Capture the cell that displays the provided text and extract its (x, y) central coordinate. 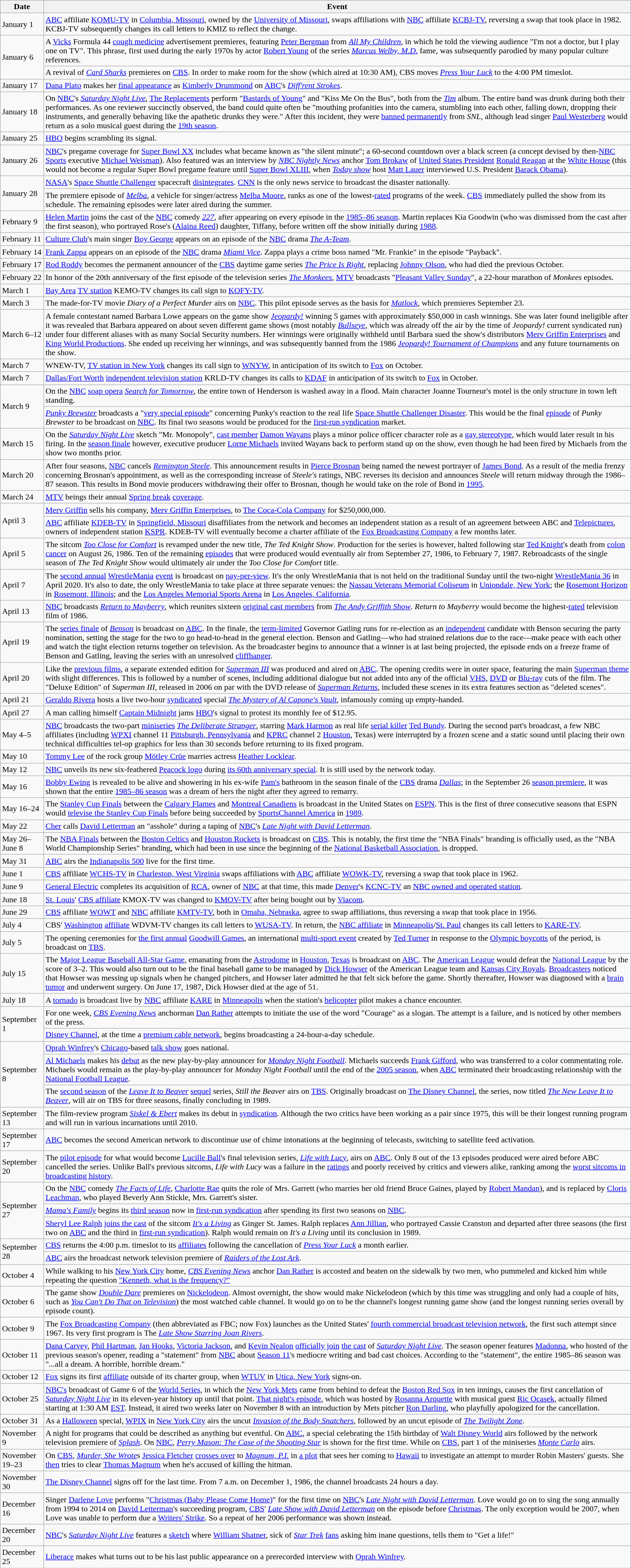
July 18 (22, 1000)
October 9 (22, 1328)
January 17 (22, 85)
CBS affiliate WOWT and NBC affiliate KMTV-TV, both in Omaha, Nebraska, agree to swap affiliations, thus reversing a swap that took place in 1956. (337, 912)
June 29 (22, 912)
October 12 (22, 1377)
April 7 (22, 585)
January 28 (22, 193)
HBO begins scrambling its signal. (337, 138)
ABC airs the Indianapolis 500 live for the first time. (337, 861)
The Disney Channel signs off for the last time. From 7 a.m. on December 1, 1986, the channel broadcasts 24 hours a day. (337, 1482)
December 25 (22, 1557)
May 4–5 (22, 735)
NASA's Space Shuttle Challenger spacecraft disintegrates. CNN is the only news service to broadcast the disaster nationally. (337, 182)
July 4 (22, 925)
Bay Area TV station KEMO-TV changes its call sign to KOFY-TV. (337, 290)
April 3 (22, 521)
Event (337, 7)
June 9 (22, 886)
Cher calls David Letterman an "asshole" during a taping of NBC's Late Night with David Letterman. (337, 826)
May 31 (22, 861)
April 21 (22, 700)
April 27 (22, 713)
Liberace makes what turns out to be his last public appearance on a prerecorded interview with Oprah Winfrey. (337, 1557)
May 12 (22, 769)
March 20 (22, 475)
May 10 (22, 757)
April 20 (22, 678)
A man calling himself Captain Midnight jams HBO's signal to protest its monthly fee of $12.95. (337, 713)
March 15 (22, 444)
General Electric completes its acquisition of RCA, owner of NBC at that time, this made Denver's KCNC-TV an NBC owned and operated station. (337, 886)
As a Halloween special, WPIX in New York City airs the uncut Invasion of the Body Snatchers, followed by an uncut episode of The Twilight Zone. (337, 1421)
January 18 (22, 112)
The made-for-TV movie Diary of a Perfect Murder airs on NBC. This pilot episode serves as the basis for Matlock, which premieres September 23. (337, 303)
November 9 (22, 1438)
May 16–24 (22, 809)
February 22 (22, 278)
Disney Channel, at the time a premium cable network, begins broadcasting a 24-hour-a-day schedule. (337, 1035)
ABC airs the broadcast network television premiere of Raiders of the Lost Ark. (337, 1258)
May 26–June 8 (22, 843)
May 16 (22, 787)
October 6 (22, 1302)
September 28 (22, 1252)
February 17 (22, 265)
Geraldo Rivera hosts a live two-hour syndicated special The Mystery of Al Capone's Vault, infamously coming up empty-handed. (337, 700)
March 24 (22, 497)
Date (22, 7)
Dana Plato makes her final appearance as Kimberly Drummond on ABC's Diff'rent Strokes. (337, 85)
February 14 (22, 252)
March 6–12 (22, 334)
MTV beings their annual Spring break coverage. (337, 497)
January 26 (22, 160)
St. Louis' CBS affiliate KMOX-TV was changed to KMOV-TV after being bought out by Viacom. (337, 900)
April 19 (22, 642)
Tommy Lee of the rock group Mötley Crüe marries actress Heather Locklear. (337, 757)
November 19–23 (22, 1460)
December 20 (22, 1535)
September 1 (22, 1024)
CBS returns the 4:00 p.m. timeslot to its affiliates following the cancellation of Press Your Luck a month earlier. (337, 1245)
October 31 (22, 1421)
February 11 (22, 239)
January 1 (22, 24)
September 20 (22, 1166)
Mama's Family begins its third season now in first-run syndication after spending its first two seasons on NBC. (337, 1210)
July 5 (22, 942)
A tornado is broadcast live by NBC affiliate KARE in Minneapolis when the station's helicopter pilot makes a chance encounter. (337, 1000)
Dallas/Fort Worth independent television station KRLD-TV changes its calls to KDAF in anticipation of its switch to Fox in October. (337, 378)
Culture Club's main singer Boy George appears on an episode of the NBC drama The A-Team. (337, 239)
December 16 (22, 1508)
February 9 (22, 221)
September 8 (22, 1074)
July 15 (22, 973)
January 25 (22, 138)
October 11 (22, 1355)
Merv Griffin sells his company, Merv Griffin Enterprises, to The Coca-Cola Company for $250,000,000. (337, 510)
January 6 (22, 57)
Oprah Winfrey's Chicago-based talk show goes national. (337, 1048)
June 18 (22, 900)
November 30 (22, 1482)
NBC's Saturday Night Live features a sketch where William Shatner, sick of Star Trek fans asking him inane questions, tells them to "Get a life!" (337, 1535)
April 13 (22, 611)
Fox signs its first affiliate outside of its charter group, when WTUV in Utica, New York signs-on. (337, 1377)
WNEW-TV, TV station in New York changes its call sign to WNYW, in anticipation of its switch to Fox on October. (337, 365)
March 1 (22, 290)
NBC unveils its new six-feathered Peacock logo during its 60th anniversary special. It is still used by the network today. (337, 769)
September 13 (22, 1118)
October 25 (22, 1399)
May 22 (22, 826)
March 3 (22, 303)
March 9 (22, 406)
September 17 (22, 1140)
October 4 (22, 1276)
June 1 (22, 874)
CBS affiliate WCHS-TV in Charleston, West Virginia swaps affiliations with ABC affiliate WOWK-TV, reversing a swap that took place in 1962. (337, 874)
September 27 (22, 1210)
April 5 (22, 553)
Frank Zappa appears on an episode of the NBC drama Miami Vice. Zappa plays a crime boss named "Mr. Frankie" in the episode "Payback". (337, 252)
